Detect which cell encompasses the target text, then output its [X, Y] center coordinate. 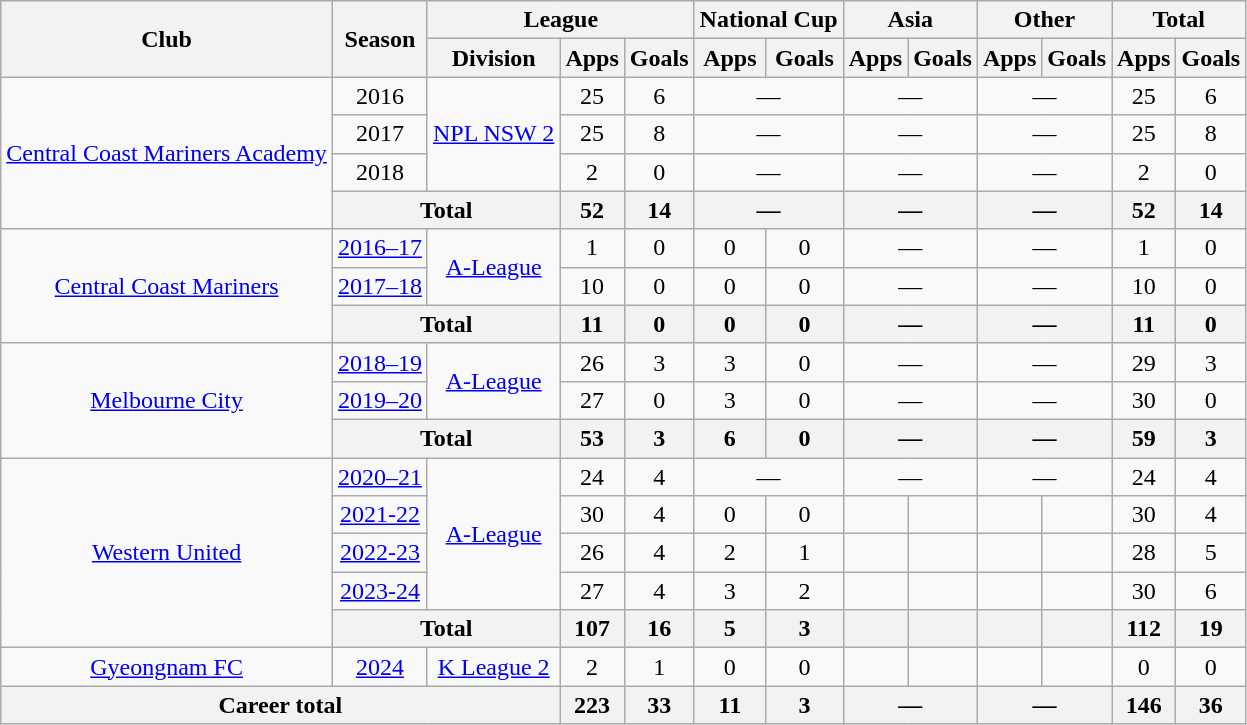
Gyeongnam FC [167, 667]
29 [1144, 362]
Career total [280, 705]
107 [592, 629]
2024 [380, 667]
146 [1144, 705]
2020–21 [380, 477]
Club [167, 39]
112 [1144, 629]
59 [1144, 438]
2017 [380, 134]
Season [380, 39]
33 [659, 705]
K League 2 [493, 667]
League [560, 20]
Other [1044, 20]
2016–17 [380, 248]
2016 [380, 96]
16 [659, 629]
28 [1144, 553]
National Cup [768, 20]
Western United [167, 553]
2018–19 [380, 362]
223 [592, 705]
19 [1211, 629]
Central Coast Mariners Academy [167, 153]
NPL NSW 2 [493, 134]
2017–18 [380, 286]
36 [1211, 705]
2022-23 [380, 553]
2019–20 [380, 400]
Melbourne City [167, 400]
Asia [910, 20]
2018 [380, 172]
2021-22 [380, 515]
Division [493, 58]
2023-24 [380, 591]
Central Coast Mariners [167, 286]
53 [592, 438]
